Pinpoint the cell where the given text exists, returning its [x, y] midpoint coordinate. 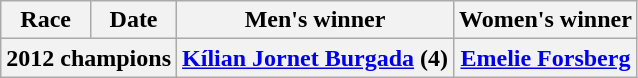
Emelie Forsberg [546, 58]
Men's winner [316, 20]
Kílian Jornet Burgada (4) [316, 58]
Date [134, 20]
2012 champions [89, 58]
Race [46, 20]
Women's winner [546, 20]
